From the cell containing the given text, extract its center point as (x, y) coordinate. 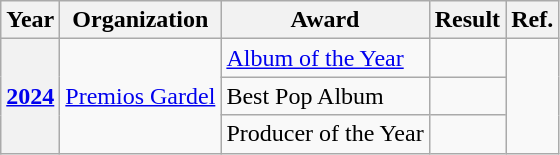
Year (30, 20)
Organization (140, 20)
Producer of the Year (325, 134)
Result (467, 20)
Album of the Year (325, 58)
Premios Gardel (140, 96)
Best Pop Album (325, 96)
2024 (30, 96)
Award (325, 20)
Ref. (532, 20)
